Find where the given text appears and provide that cell's center as (x, y) coordinate. 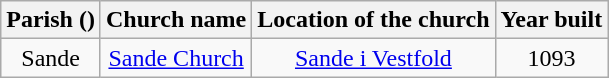
Parish () (51, 20)
Sande i Vestfold (374, 58)
Location of the church (374, 20)
Church name (176, 20)
Sande Church (176, 58)
1093 (552, 58)
Sande (51, 58)
Year built (552, 20)
